Detect which cell encompasses the target text, then output its (X, Y) center coordinate. 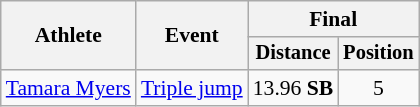
13.96 SB (294, 88)
Position (378, 54)
Athlete (68, 36)
Event (192, 36)
Distance (294, 54)
Tamara Myers (68, 88)
Final (334, 19)
5 (378, 88)
Triple jump (192, 88)
